Locate the cell with the specified text and output its (x, y) center coordinate. 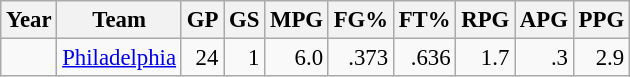
Philadelphia (119, 58)
RPG (486, 20)
FT% (424, 20)
PPG (601, 20)
6.0 (297, 58)
.373 (360, 58)
.636 (424, 58)
MPG (297, 20)
APG (544, 20)
1.7 (486, 58)
Team (119, 20)
2.9 (601, 58)
GS (244, 20)
.3 (544, 58)
Year (29, 20)
GP (202, 20)
24 (202, 58)
FG% (360, 20)
1 (244, 58)
